From the cell containing the given text, extract its center point as [X, Y] coordinate. 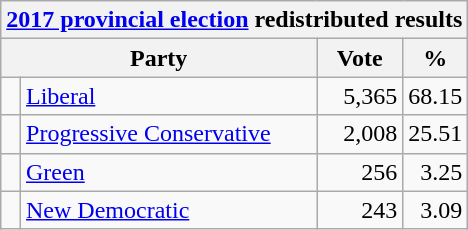
Party [159, 58]
Liberal [169, 96]
Vote [360, 58]
Green [169, 172]
% [436, 58]
68.15 [436, 96]
New Democratic [169, 210]
25.51 [436, 134]
2017 provincial election redistributed results [234, 20]
Progressive Conservative [169, 134]
256 [360, 172]
2,008 [360, 134]
243 [360, 210]
5,365 [360, 96]
3.25 [436, 172]
3.09 [436, 210]
